From the cell containing the given text, extract its center point as (X, Y) coordinate. 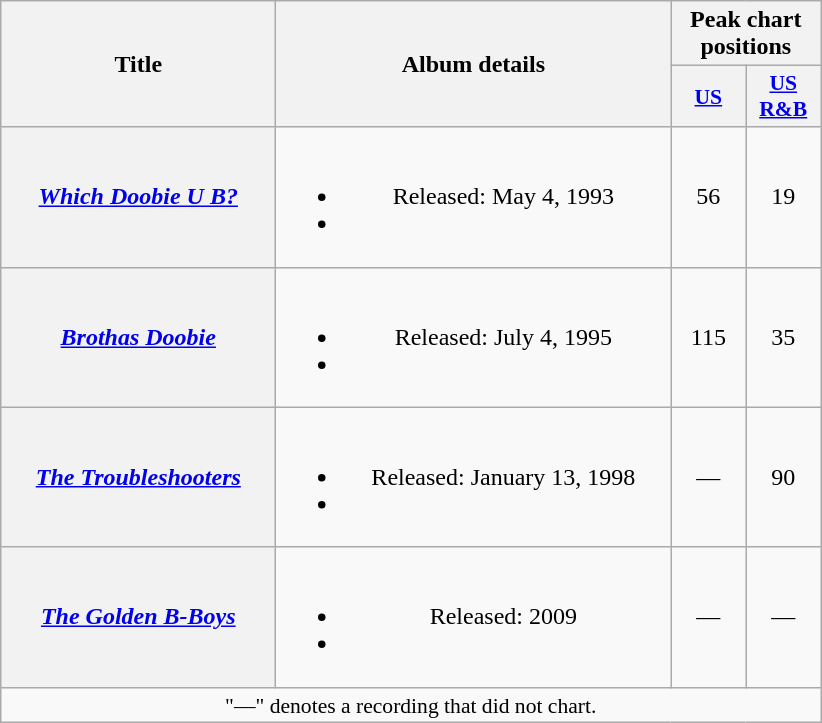
Album details (474, 64)
US (708, 96)
Which Doobie U B? (138, 197)
115 (708, 337)
35 (784, 337)
56 (708, 197)
Released: May 4, 1993 (474, 197)
"—" denotes a recording that did not chart. (411, 705)
Brothas Doobie (138, 337)
Title (138, 64)
90 (784, 477)
Released: July 4, 1995 (474, 337)
Released: 2009 (474, 617)
US R&B (784, 96)
The Troubleshooters (138, 477)
Peak chart positions (746, 34)
The Golden B-Boys (138, 617)
19 (784, 197)
Released: January 13, 1998 (474, 477)
